Find where the given text appears and provide that cell's center as [X, Y] coordinate. 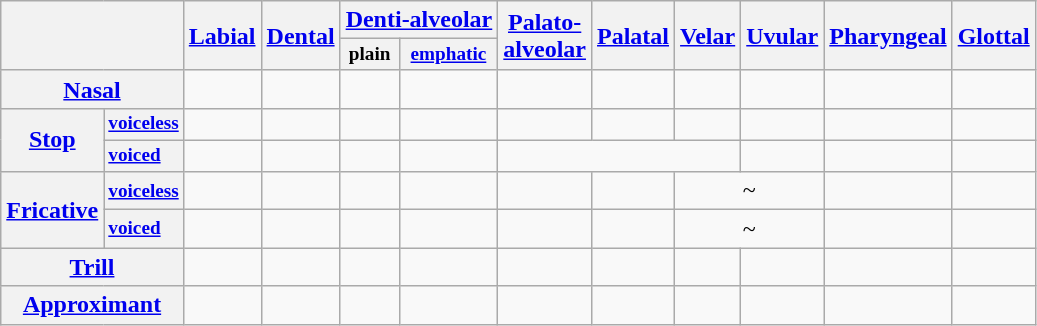
Palato-alveolar [545, 36]
emphatic [448, 55]
Glottal [994, 36]
Denti-alveolar [419, 20]
Fricative [52, 210]
plain [370, 55]
Nasal [92, 89]
Dental [300, 36]
Trill [92, 267]
Pharyngeal [888, 36]
Labial [222, 36]
Velar [708, 36]
Palatal [632, 36]
Uvular [782, 36]
Stop [52, 140]
Approximant [92, 305]
